For the text-containing cell, return its midpoint in (X, Y) coordinate format. 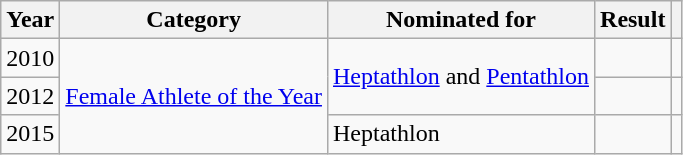
2010 (30, 58)
Heptathlon and Pentathlon (460, 77)
Result (633, 20)
Category (194, 20)
Nominated for (460, 20)
Heptathlon (460, 134)
Year (30, 20)
Female Athlete of the Year (194, 96)
2012 (30, 96)
2015 (30, 134)
